Detect which cell encompasses the target text, then output its (x, y) center coordinate. 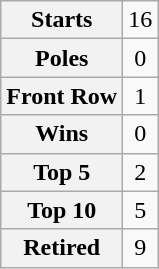
9 (140, 248)
Front Row (62, 96)
Top 5 (62, 172)
1 (140, 96)
Wins (62, 134)
Starts (62, 20)
Top 10 (62, 210)
2 (140, 172)
16 (140, 20)
5 (140, 210)
Retired (62, 248)
Poles (62, 58)
